Identify which cell holds the provided text, then report its (X, Y) central coordinate. 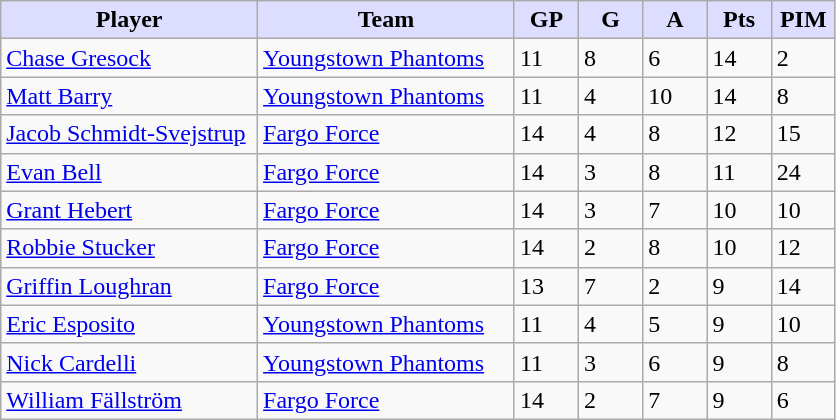
13 (546, 286)
PIM (803, 20)
Evan Bell (130, 172)
William Fällström (130, 400)
Nick Cardelli (130, 362)
5 (675, 324)
GP (546, 20)
15 (803, 134)
Team (386, 20)
Player (130, 20)
Grant Hebert (130, 210)
Matt Barry (130, 96)
Eric Esposito (130, 324)
G (611, 20)
A (675, 20)
Jacob Schmidt-Svejstrup (130, 134)
Pts (739, 20)
Robbie Stucker (130, 248)
Griffin Loughran (130, 286)
24 (803, 172)
Chase Gresock (130, 58)
